Search for the cell housing the specified text and yield its (X, Y) center coordinate. 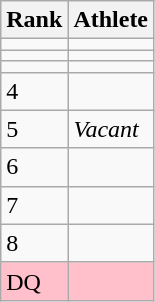
Athlete (111, 20)
8 (34, 243)
4 (34, 91)
DQ (34, 281)
Rank (34, 20)
7 (34, 205)
Vacant (111, 129)
5 (34, 129)
6 (34, 167)
